Return the [X, Y] coordinate for the center point of the cell that contains the specified text.  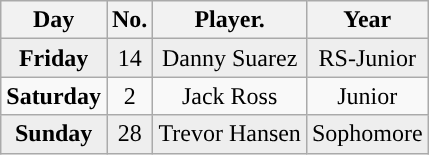
RS-Junior [367, 58]
No. [129, 20]
Sophomore [367, 134]
Trevor Hansen [230, 134]
Saturday [54, 96]
Year [367, 20]
2 [129, 96]
14 [129, 58]
28 [129, 134]
Jack Ross [230, 96]
Junior [367, 96]
Player. [230, 20]
Sunday [54, 134]
Friday [54, 58]
Danny Suarez [230, 58]
Day [54, 20]
